Determine the [X, Y] coordinate at the center of the cell enclosing the given text.  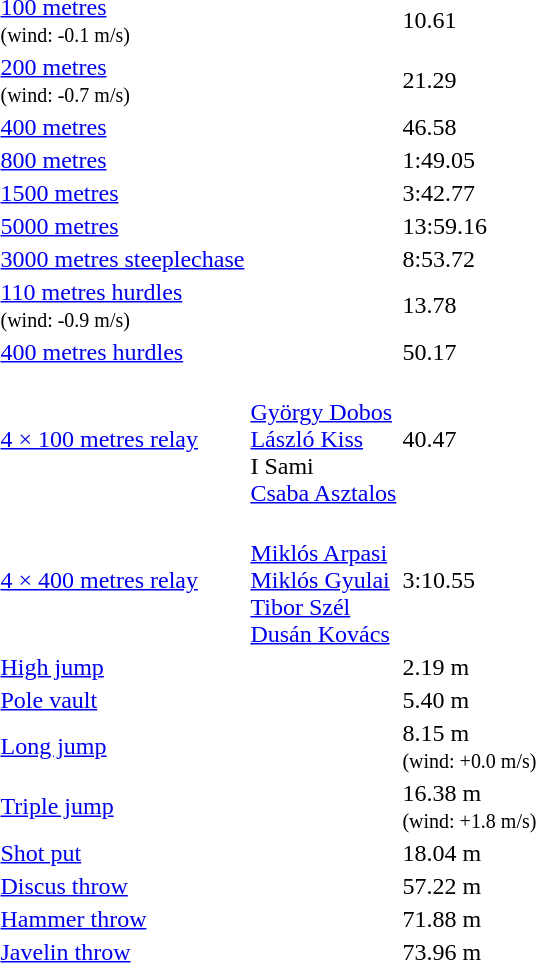
György DobosLászló KissI SamiCsaba Asztalos [324, 439]
Miklós ArpasiMiklós GyulaiTibor SzélDusán Kovács [324, 580]
